Pinpoint the cell where the given text exists, returning its (x, y) midpoint coordinate. 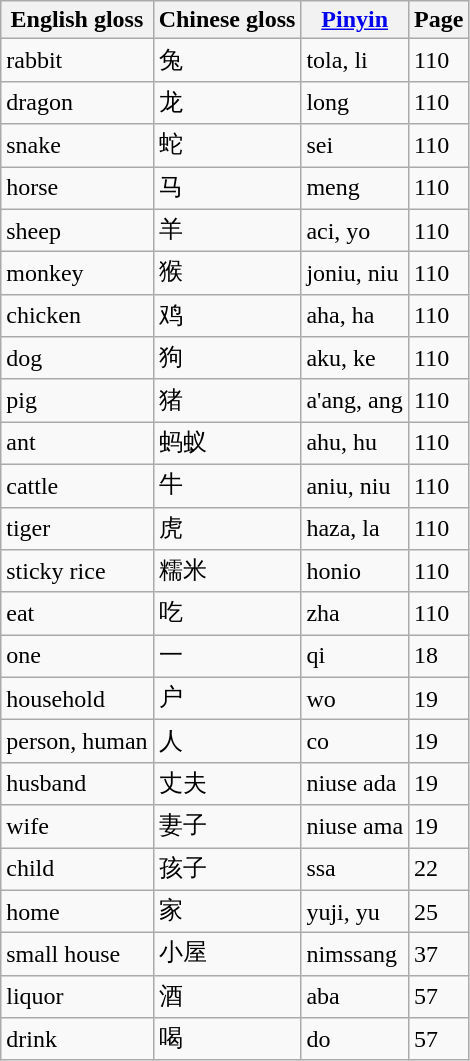
ant (77, 444)
horse (77, 188)
酒 (227, 996)
rabbit (77, 60)
drink (77, 1040)
household (77, 698)
Pinyin (355, 20)
Page (439, 20)
aci, yo (355, 230)
small house (77, 954)
husband (77, 784)
dog (77, 358)
37 (439, 954)
鸡 (227, 316)
person, human (77, 742)
tola, li (355, 60)
a'ang, ang (355, 400)
one (77, 656)
sheep (77, 230)
ssa (355, 870)
吃 (227, 614)
zha (355, 614)
孩子 (227, 870)
18 (439, 656)
niuse ada (355, 784)
龙 (227, 102)
yuji, yu (355, 912)
兔 (227, 60)
aba (355, 996)
qi (355, 656)
dragon (77, 102)
蚂蚁 (227, 444)
aku, ke (355, 358)
ahu, hu (355, 444)
户 (227, 698)
honio (355, 572)
English gloss (77, 20)
liquor (77, 996)
人 (227, 742)
一 (227, 656)
马 (227, 188)
丈夫 (227, 784)
joniu, niu (355, 274)
25 (439, 912)
meng (355, 188)
eat (77, 614)
aniu, niu (355, 486)
cattle (77, 486)
sticky rice (77, 572)
羊 (227, 230)
小屋 (227, 954)
pig (77, 400)
喝 (227, 1040)
家 (227, 912)
nimssang (355, 954)
child (77, 870)
Chinese gloss (227, 20)
home (77, 912)
22 (439, 870)
牛 (227, 486)
aha, ha (355, 316)
糯米 (227, 572)
妻子 (227, 826)
猪 (227, 400)
wo (355, 698)
蛇 (227, 146)
haza, la (355, 528)
monkey (77, 274)
猴 (227, 274)
co (355, 742)
long (355, 102)
tiger (77, 528)
虎 (227, 528)
chicken (77, 316)
狗 (227, 358)
sei (355, 146)
snake (77, 146)
wife (77, 826)
do (355, 1040)
niuse ama (355, 826)
